For the text-containing cell, return its midpoint in [X, Y] coordinate format. 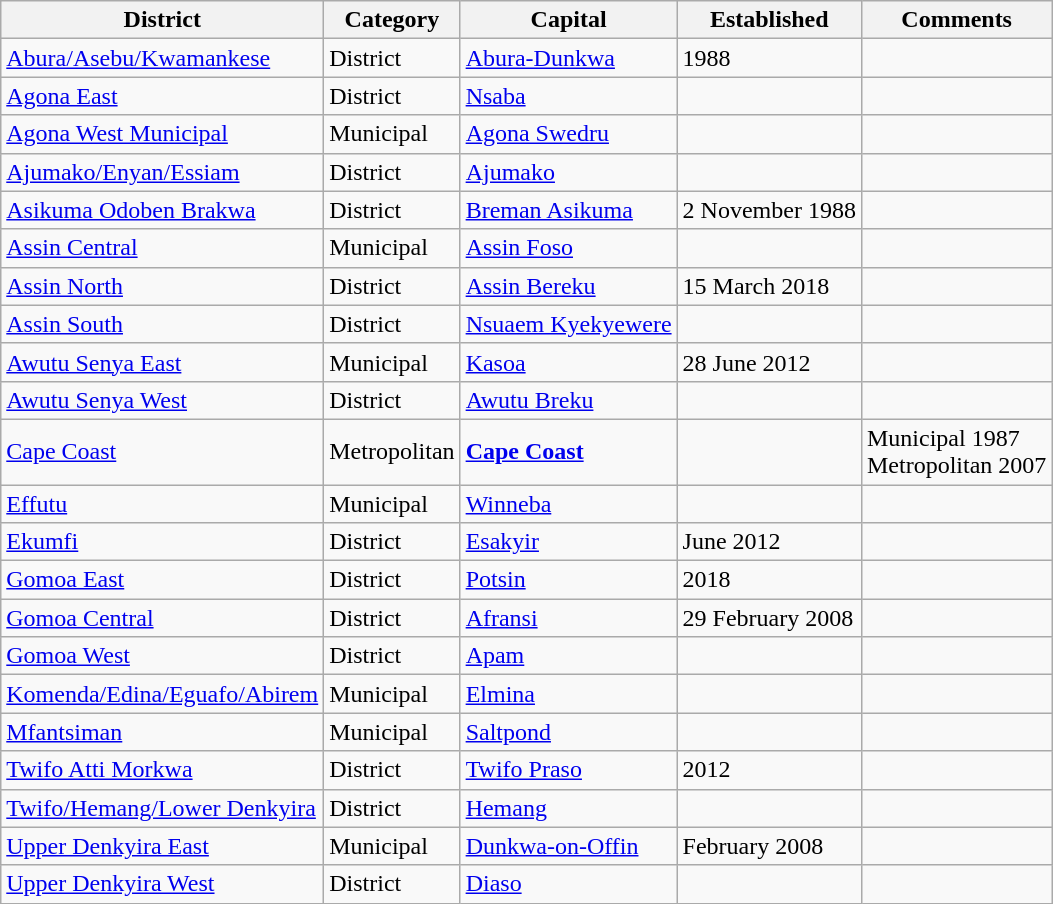
Abura/Asebu/Kwamankese [162, 58]
Kasoa [568, 362]
Dunkwa-on-Offin [568, 846]
2 November 1988 [769, 210]
Agona West Municipal [162, 134]
Assin Bereku [568, 286]
Assin Central [162, 248]
Diaso [568, 884]
28 June 2012 [769, 362]
Nsaba [568, 96]
Mfantsiman [162, 732]
Elmina [568, 694]
Ekumfi [162, 542]
Afransi [568, 618]
Gomoa West [162, 656]
Assin South [162, 324]
Nsuaem Kyekyewere [568, 324]
Hemang [568, 808]
Breman Asikuma [568, 210]
Established [769, 20]
June 2012 [769, 542]
Komenda/Edina/Eguafo/Abirem [162, 694]
Assin North [162, 286]
2012 [769, 770]
Gomoa Central [162, 618]
Effutu [162, 503]
Saltpond [568, 732]
Ajumako [568, 172]
Abura-Dunkwa [568, 58]
Comments [956, 20]
Municipal 1987Metropolitan 2007 [956, 452]
Upper Denkyira West [162, 884]
29 February 2008 [769, 618]
Awutu Senya West [162, 400]
Twifo Praso [568, 770]
Twifo/Hemang/Lower Denkyira [162, 808]
Winneba [568, 503]
Potsin [568, 580]
Asikuma Odoben Brakwa [162, 210]
February 2008 [769, 846]
Esakyir [568, 542]
Awutu Senya East [162, 362]
Category [392, 20]
Awutu Breku [568, 400]
1988 [769, 58]
Upper Denkyira East [162, 846]
2018 [769, 580]
Apam [568, 656]
Agona East [162, 96]
Agona Swedru [568, 134]
Gomoa East [162, 580]
Twifo Atti Morkwa [162, 770]
Ajumako/Enyan/Essiam [162, 172]
Capital [568, 20]
Metropolitan [392, 452]
Assin Foso [568, 248]
15 March 2018 [769, 286]
